Identify which cell holds the provided text, then report its (X, Y) central coordinate. 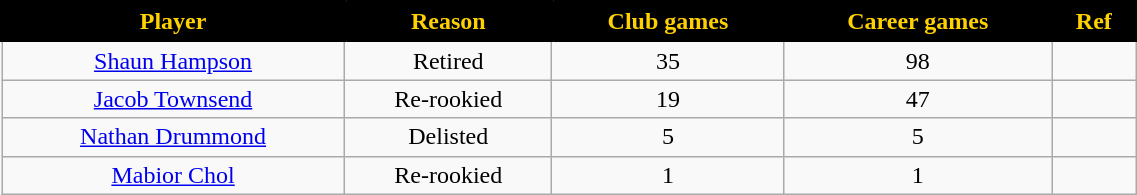
Mabior Chol (174, 175)
Player (174, 22)
47 (918, 99)
Reason (448, 22)
Career games (918, 22)
Nathan Drummond (174, 137)
Ref (1094, 22)
Retired (448, 60)
Shaun Hampson (174, 60)
19 (668, 99)
Jacob Townsend (174, 99)
35 (668, 60)
Club games (668, 22)
Delisted (448, 137)
98 (918, 60)
